Output the [x, y] coordinate of the center of the cell containing the given text.  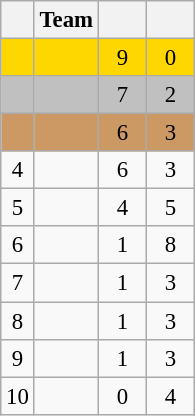
Team [66, 20]
2 [170, 95]
10 [18, 396]
